Provide the [x, y] coordinate of the cell's center where the given text is located.  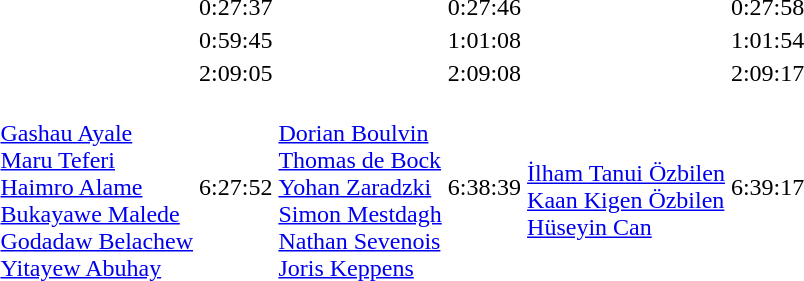
0:59:45 [236, 40]
1:01:08 [484, 40]
2:09:05 [236, 73]
2:09:08 [484, 73]
